Extract the [X, Y] coordinate from the center of the cell holding the provided text.  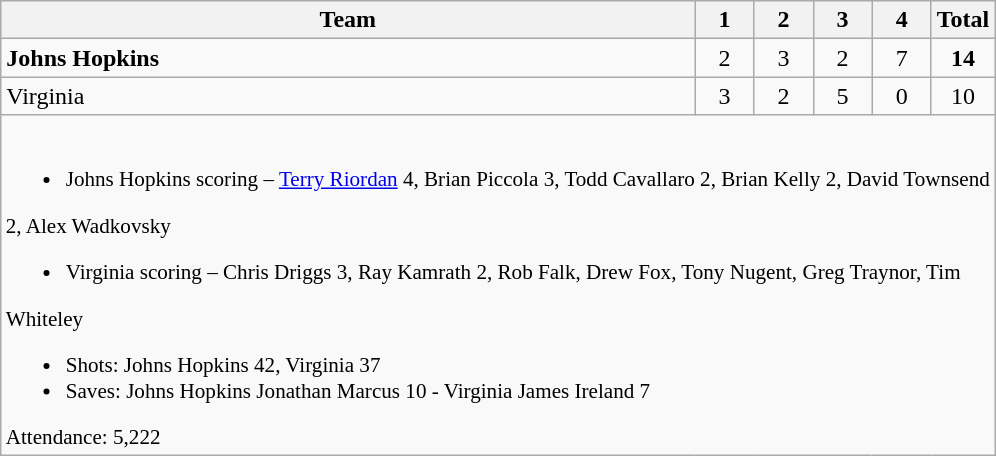
7 [902, 58]
10 [963, 96]
1 [724, 20]
0 [902, 96]
4 [902, 20]
Team [348, 20]
14 [963, 58]
Total [963, 20]
Johns Hopkins [348, 58]
Virginia [348, 96]
5 [842, 96]
